Identify which cell holds the provided text, then report its [X, Y] central coordinate. 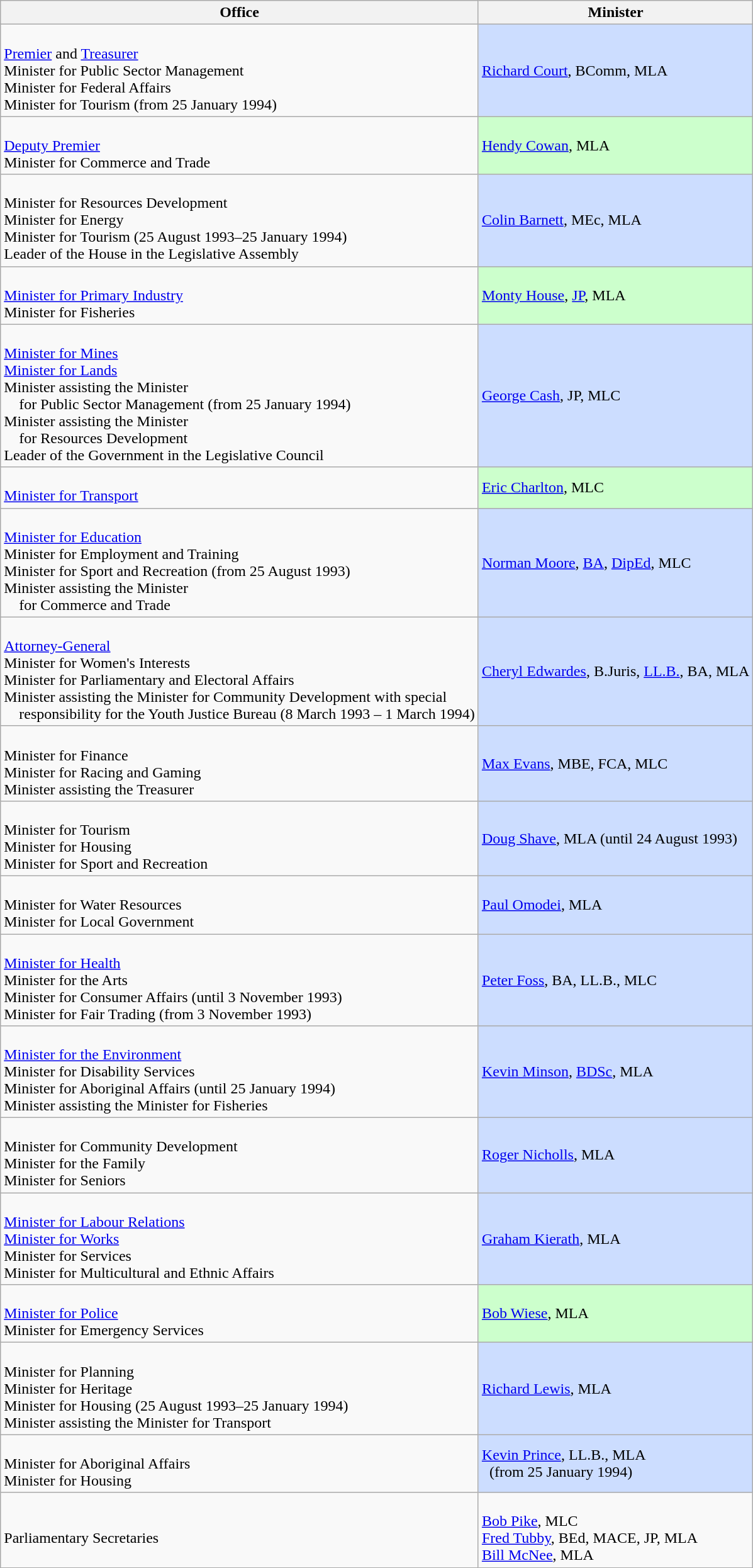
Minister for Aboriginal Affairs Minister for Housing [240, 1464]
Parliamentary Secretaries [240, 1530]
Minister for Planning Minister for Heritage Minister for Housing (25 August 1993–25 January 1994) Minister assisting the Minister for Transport [240, 1389]
Minister for Community Development Minister for the Family Minister for Seniors [240, 1156]
Monty House, JP, MLA [615, 295]
Minister for Labour Relations Minister for Works Minister for Services Minister for Multicultural and Ethnic Affairs [240, 1239]
Norman Moore, BA, DipEd, MLC [615, 563]
Minister for Police Minister for Emergency Services [240, 1314]
Graham Kierath, MLA [615, 1239]
Hendy Cowan, MLA [615, 145]
Colin Barnett, MEc, MLA [615, 220]
Eric Charlton, MLC [615, 487]
Kevin Minson, BDSc, MLA [615, 1072]
Minister for Finance Minister for Racing and Gaming Minister assisting the Treasurer [240, 763]
Richard Court, BComm, MLA [615, 71]
Minister for Water Resources Minister for Local Government [240, 905]
Minister for Transport [240, 487]
Bob Wiese, MLA [615, 1314]
Bob Pike, MLC Fred Tubby, BEd, MACE, JP, MLA Bill McNee, MLA [615, 1530]
Minister for Tourism Minister for Housing Minister for Sport and Recreation [240, 838]
Doug Shave, MLA (until 24 August 1993) [615, 838]
Cheryl Edwardes, B.Juris, LL.B., BA, MLA [615, 671]
Minister [615, 13]
Kevin Prince, LL.B., MLA (from 25 January 1994) [615, 1464]
Richard Lewis, MLA [615, 1389]
Peter Foss, BA, LL.B., MLC [615, 980]
Paul Omodei, MLA [615, 905]
Office [240, 13]
Deputy Premier Minister for Commerce and Trade [240, 145]
Minister for Health Minister for the Arts Minister for Consumer Affairs (until 3 November 1993) Minister for Fair Trading (from 3 November 1993) [240, 980]
Premier and Treasurer Minister for Public Sector Management Minister for Federal Affairs Minister for Tourism (from 25 January 1994) [240, 71]
Roger Nicholls, MLA [615, 1156]
Max Evans, MBE, FCA, MLC [615, 763]
Minister for Primary Industry Minister for Fisheries [240, 295]
George Cash, JP, MLC [615, 395]
